Return (X, Y) of the center of cell containing provided text 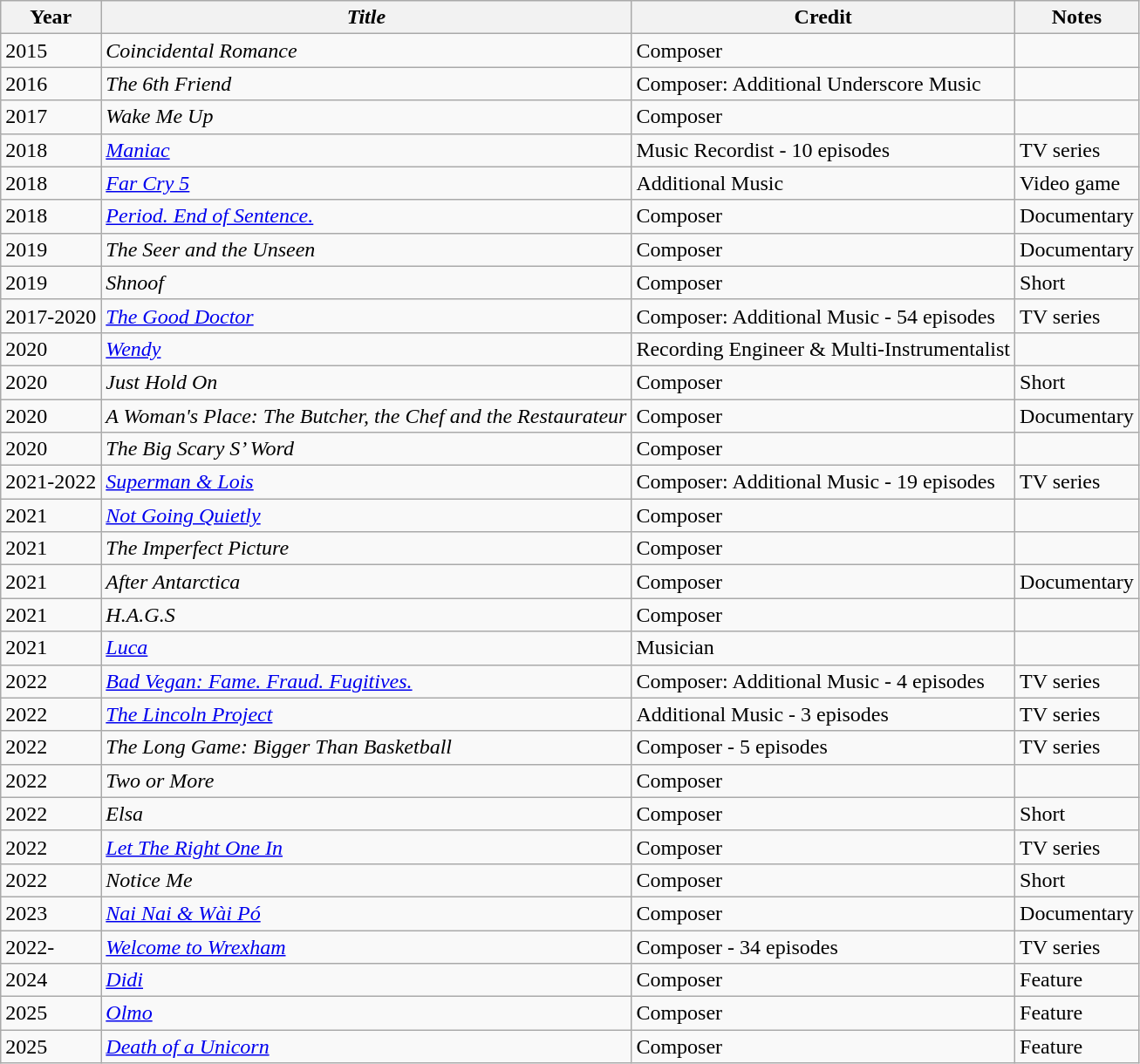
Notes (1077, 17)
Music Recordist - 10 episodes (823, 150)
Far Cry 5 (366, 183)
The Big Scary S’ Word (366, 449)
Composer: Additional Underscore Music (823, 84)
The Imperfect Picture (366, 549)
Bad Vegan: Fame. Fraud. Fugitives. (366, 681)
The Good Doctor (366, 316)
Composer: Additional Music - 4 episodes (823, 681)
Composer - 5 episodes (823, 747)
Notice Me (366, 880)
2017 (51, 117)
Wendy (366, 349)
2024 (51, 980)
2022- (51, 946)
Not Going Quietly (366, 515)
H.A.G.S (366, 615)
Just Hold On (366, 382)
Shnoof (366, 283)
2015 (51, 51)
Additional Music (823, 183)
Wake Me Up (366, 117)
Year (51, 17)
Musician (823, 648)
Elsa (366, 814)
2021-2022 (51, 482)
2016 (51, 84)
Video game (1077, 183)
Death of a Unicorn (366, 1047)
Credit (823, 17)
Nai Nai & Wài Pó (366, 913)
Luca (366, 648)
Let The Right One In (366, 847)
The Long Game: Bigger Than Basketball (366, 747)
Title (366, 17)
Composer: Additional Music - 54 episodes (823, 316)
Two or More (366, 781)
Didi (366, 980)
The Seer and the Unseen (366, 249)
Recording Engineer & Multi-Instrumentalist (823, 349)
Composer - 34 episodes (823, 946)
The Lincoln Project (366, 714)
Period. End of Sentence. (366, 216)
Composer: Additional Music - 19 episodes (823, 482)
Welcome to Wrexham (366, 946)
A Woman's Place: The Butcher, the Chef and the Restaurateur (366, 416)
2017-2020 (51, 316)
Coincidental Romance (366, 51)
Superman & Lois (366, 482)
After Antarctica (366, 582)
Additional Music - 3 episodes (823, 714)
Olmo (366, 1013)
Maniac (366, 150)
2023 (51, 913)
The 6th Friend (366, 84)
